From the cell containing the given text, extract its center point as [X, Y] coordinate. 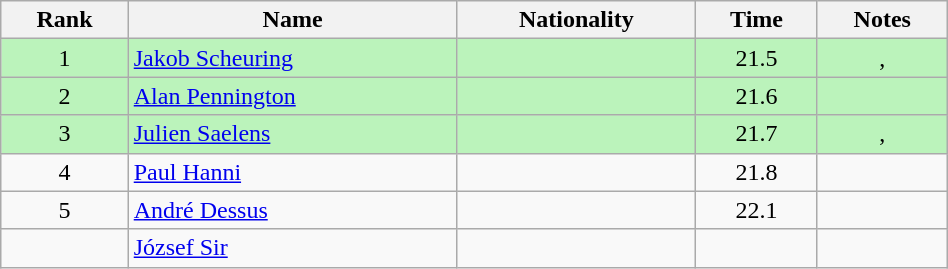
2 [64, 96]
Alan Pennington [292, 96]
3 [64, 134]
21.8 [757, 172]
Nationality [576, 20]
5 [64, 210]
Time [757, 20]
Paul Hanni [292, 172]
Rank [64, 20]
Julien Saelens [292, 134]
21.5 [757, 58]
1 [64, 58]
21.6 [757, 96]
Name [292, 20]
André Dessus [292, 210]
Jakob Scheuring [292, 58]
József Sir [292, 248]
21.7 [757, 134]
Notes [882, 20]
4 [64, 172]
22.1 [757, 210]
